Pinpoint the cell where the given text exists, returning its (X, Y) midpoint coordinate. 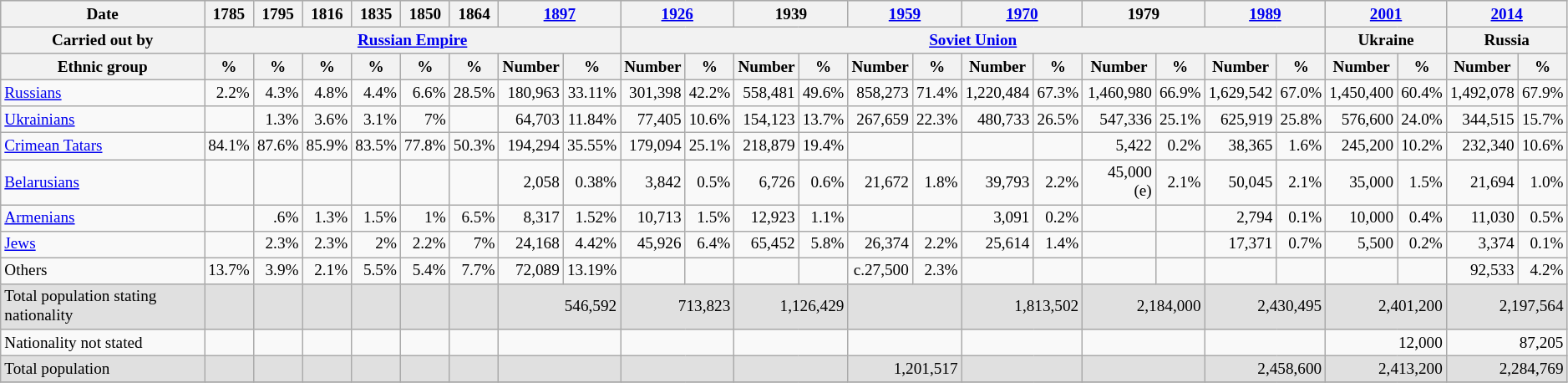
5.4% (426, 271)
10.2% (1422, 146)
2,184,000 (1144, 306)
Total population stating nationality (103, 306)
1926 (677, 14)
218,879 (767, 146)
Ukrainians (103, 120)
1,813,502 (1022, 306)
24,168 (531, 244)
1959 (905, 14)
22.3% (937, 120)
0.4% (1422, 218)
2014 (1507, 14)
83.5% (376, 146)
42.2% (710, 93)
67.3% (1058, 93)
66.9% (1180, 93)
154,123 (767, 120)
21,694 (1482, 181)
87,205 (1507, 343)
1.52% (591, 218)
11.84% (591, 120)
5.5% (376, 271)
4.42% (591, 244)
60.4% (1422, 93)
92,533 (1482, 271)
1979 (1144, 14)
1989 (1265, 14)
26.5% (1058, 120)
1,629,542 (1241, 93)
2,413,200 (1387, 369)
194,294 (531, 146)
12,000 (1387, 343)
2,430,495 (1265, 306)
3,374 (1482, 244)
1,450,400 (1362, 93)
49.6% (824, 93)
15.7% (1542, 120)
0.38% (591, 181)
45,000 (e) (1119, 181)
1897 (560, 14)
Others (103, 271)
6.4% (710, 244)
180,963 (531, 93)
Total population (103, 369)
6.6% (426, 93)
25.8% (1302, 120)
28.5% (474, 93)
67.9% (1542, 93)
2% (376, 244)
71.4% (937, 93)
5,500 (1362, 244)
Russia (1507, 40)
2,197,564 (1507, 306)
7.7% (474, 271)
3,091 (997, 218)
2001 (1387, 14)
713,823 (677, 306)
344,515 (1482, 120)
65,452 (767, 244)
547,336 (1119, 120)
2,794 (1241, 218)
232,340 (1482, 146)
1,460,980 (1119, 93)
2,284,769 (1507, 369)
1,492,078 (1482, 93)
1970 (1022, 14)
2,458,600 (1265, 369)
4.8% (327, 93)
Ethnic group (103, 67)
10,000 (1362, 218)
50,045 (1241, 181)
39,793 (997, 181)
85.9% (327, 146)
Ukraine (1387, 40)
1816 (327, 14)
3.1% (376, 120)
11,030 (1482, 218)
19.4% (824, 146)
5,422 (1119, 146)
45,926 (653, 244)
576,600 (1362, 120)
4.4% (376, 93)
1795 (277, 14)
25,614 (997, 244)
38,365 (1241, 146)
245,200 (1362, 146)
1.0% (1542, 181)
1,201,517 (905, 369)
24.0% (1422, 120)
13.19% (591, 271)
1,220,484 (997, 93)
35,000 (1362, 181)
Date (103, 14)
558,481 (767, 93)
4.2% (1542, 271)
858,273 (880, 93)
1,126,429 (791, 306)
3,842 (653, 181)
Russian Empire (413, 40)
625,919 (1241, 120)
17,371 (1241, 244)
1864 (474, 14)
Soviet Union (973, 40)
1.1% (824, 218)
8,317 (531, 218)
77,405 (653, 120)
0.6% (824, 181)
84.1% (229, 146)
301,398 (653, 93)
267,659 (880, 120)
3.6% (327, 120)
Belarusians (103, 181)
2,058 (531, 181)
87.6% (277, 146)
Crimean Tatars (103, 146)
72,089 (531, 271)
1785 (229, 14)
0.7% (1302, 244)
5.8% (824, 244)
64,703 (531, 120)
1% (426, 218)
33.11% (591, 93)
1939 (791, 14)
1.8% (937, 181)
Carried out by (103, 40)
12,923 (767, 218)
546,592 (560, 306)
6.5% (474, 218)
c.27,500 (880, 271)
1.6% (1302, 146)
480,733 (997, 120)
3.9% (277, 271)
2,401,200 (1387, 306)
67.0% (1302, 93)
Jews (103, 244)
Armenians (103, 218)
Nationality not stated (103, 343)
Russians (103, 93)
.6% (277, 218)
77.8% (426, 146)
10,713 (653, 218)
50.3% (474, 146)
1.4% (1058, 244)
1850 (426, 14)
26,374 (880, 244)
1835 (376, 14)
6,726 (767, 181)
35.55% (591, 146)
179,094 (653, 146)
4.3% (277, 93)
21,672 (880, 181)
